Find where the given text appears and provide that cell's center as [X, Y] coordinate. 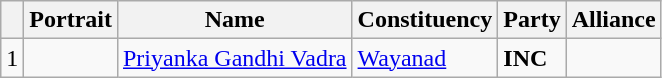
Constituency [425, 20]
Party [532, 20]
Portrait [71, 20]
Name [234, 20]
Wayanad [425, 58]
Alliance [614, 20]
INC [532, 58]
Priyanka Gandhi Vadra [234, 58]
1 [12, 58]
